From the cell containing the given text, extract its center point as [x, y] coordinate. 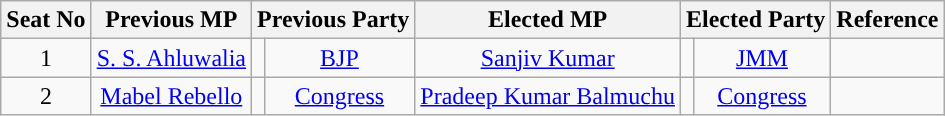
Sanjiv Kumar [548, 58]
JMM [762, 58]
1 [46, 58]
Pradeep Kumar Balmuchu [548, 96]
Elected MP [548, 20]
Reference [888, 20]
Elected Party [755, 20]
Mabel Rebello [171, 96]
S. S. Ahluwalia [171, 58]
Previous MP [171, 20]
BJP [340, 58]
Seat No [46, 20]
2 [46, 96]
Previous Party [334, 20]
